Scan for the cell matching the given text and deliver its [X, Y] coordinate at center. 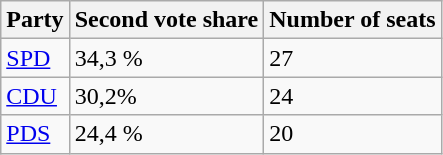
24 [352, 96]
Number of seats [352, 20]
CDU [35, 96]
Party [35, 20]
30,2% [166, 96]
27 [352, 58]
34,3 % [166, 58]
PDS [35, 134]
24,4 % [166, 134]
Second vote share [166, 20]
20 [352, 134]
SPD [35, 58]
